Capture the cell that displays the provided text and extract its [x, y] central coordinate. 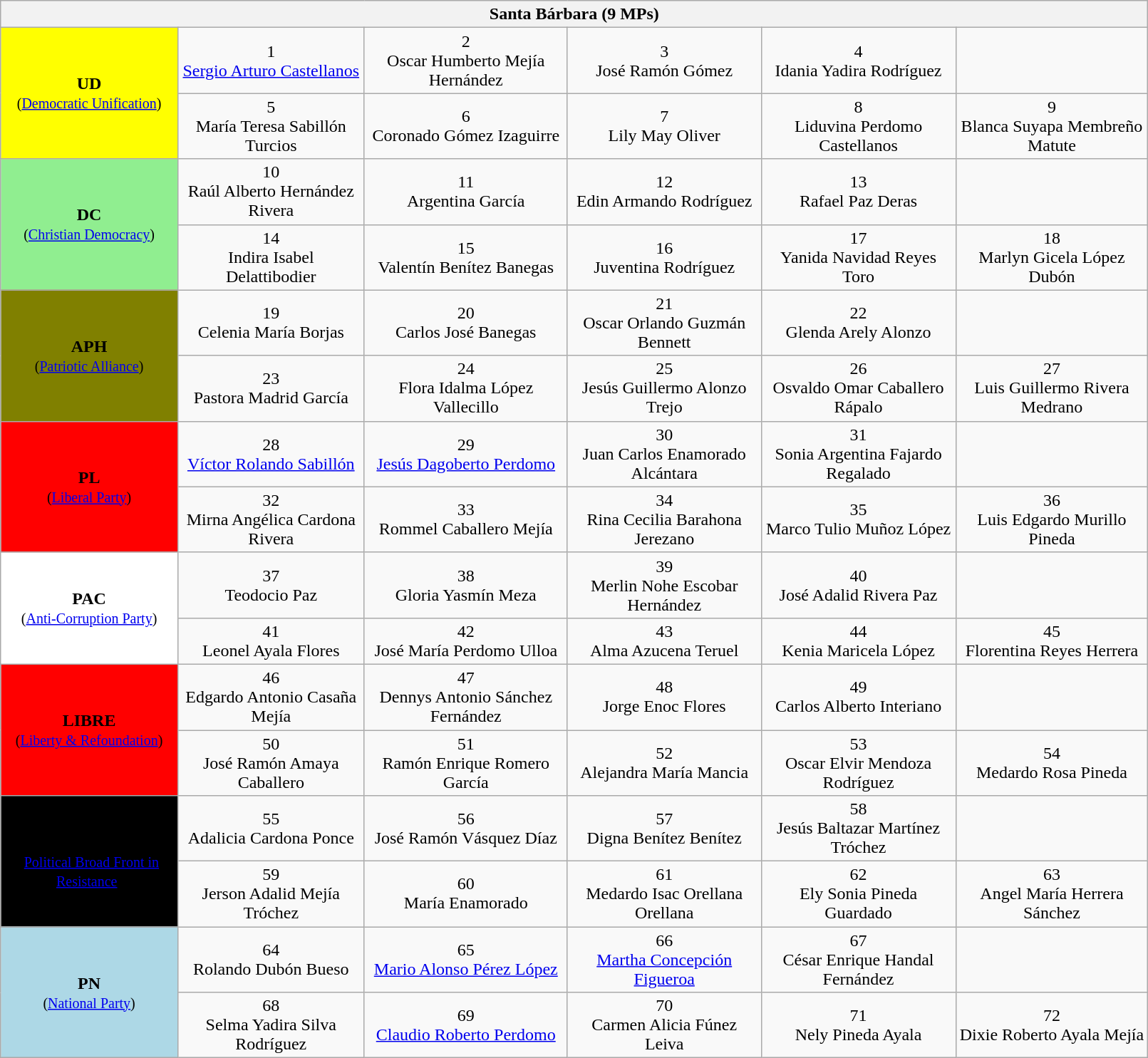
DC(Christian Democracy) [90, 224]
13Rafael Paz Deras [858, 192]
56José Ramón Vásquez Díaz [466, 829]
47Dennys Antonio Sánchez Fernández [466, 697]
45Florentina Reyes Herrera [1052, 641]
44Kenia Maricela López [858, 641]
LIBRE(Liberty & Refoundation) [90, 730]
64Rolando Dubón Bueso [271, 960]
66Martha Concepción Figueroa [664, 960]
31Sonia Argentina Fajardo Regalado [858, 454]
30Juan Carlos Enamorado Alcántara [664, 454]
65Mario Alonso Pérez López [466, 960]
67César Enrique Handal Fernández [858, 960]
19Celenia María Borjas [271, 323]
20Carlos José Banegas [466, 323]
50José Ramón Amaya Caballero [271, 762]
37Teodocio Paz [271, 585]
4Idania Yadira Rodríguez [858, 61]
32Mirna Angélica Cardona Rivera [271, 519]
23Pastora Madrid García [271, 388]
41Leonel Ayala Flores [271, 641]
59Jerson Adalid Mejía Tróchez [271, 894]
12Edin Armando Rodríguez [664, 192]
22Glenda Arely Alonzo [858, 323]
39Merlin Nohe Escobar Hernández [664, 585]
29Jesús Dagoberto Perdomo [466, 454]
60María Enamorado [466, 894]
38Gloria Yasmín Meza [466, 585]
18Marlyn Gicela López Dubón [1052, 257]
55Adalicia Cardona Ponce [271, 829]
10Raúl Alberto Hernández Rivera [271, 192]
52Alejandra María Mancia [664, 762]
24Flora Idalma López Vallecillo [466, 388]
1Sergio Arturo Castellanos [271, 61]
11Argentina García [466, 192]
54Medardo Rosa Pineda [1052, 762]
17Yanida Navidad Reyes Toro [858, 257]
71Nely Pineda Ayala [858, 1025]
UD(Democratic Unification) [90, 93]
5María Teresa Sabillón Turcios [271, 126]
25Jesús Guillermo Alonzo Trejo [664, 388]
58Jesús Baltazar Martínez Tróchez [858, 829]
27Luis Guillermo Rivera Medrano [1052, 388]
15Valentín Benítez Banegas [466, 257]
6Coronado Gómez Izaguirre [466, 126]
72Dixie Roberto Ayala Mejía [1052, 1025]
16Juventina Rodríguez [664, 257]
53Oscar Elvir Mendoza Rodríguez [858, 762]
21Oscar Orlando Guzmán Bennett [664, 323]
Santa Bárbara (9 MPs) [574, 14]
40José Adalid Rivera Paz [858, 585]
33Rommel Caballero Mejía [466, 519]
9Blanca Suyapa Membreño Matute [1052, 126]
26Osvaldo Omar Caballero Rápalo [858, 388]
36Luis Edgardo Murillo Pineda [1052, 519]
42José María Perdomo Ulloa [466, 641]
PN(National Party) [90, 992]
35Marco Tulio Muñoz López [858, 519]
61Medardo Isac Orellana Orellana [664, 894]
3José Ramón Gómez [664, 61]
8Liduvina Perdomo Castellanos [858, 126]
63Angel María Herrera Sánchez [1052, 894]
34Rina Cecilia Barahona Jerezano [664, 519]
PAC(Anti-Corruption Party) [90, 608]
70Carmen Alicia Fúnez Leiva [664, 1025]
57Digna Benítez Benítez [664, 829]
51Ramón Enrique Romero García [466, 762]
68Selma Yadira Silva Rodríguez [271, 1025]
46Edgardo Antonio Casaña Mejía [271, 697]
7Lily May Oliver [664, 126]
62Ely Sonia Pineda Guardado [858, 894]
FAPER(Political Broad Front in Resistance) [90, 861]
APH(Patriotic Alliance) [90, 356]
28Víctor Rolando Sabillón [271, 454]
43Alma Azucena Teruel [664, 641]
2Oscar Humberto Mejía Hernández [466, 61]
48Jorge Enoc Flores [664, 697]
PL(Liberal Party) [90, 487]
69Claudio Roberto Perdomo [466, 1025]
49Carlos Alberto Interiano [858, 697]
14Indira Isabel Delattibodier [271, 257]
